For the text-containing cell, return its midpoint in (x, y) coordinate format. 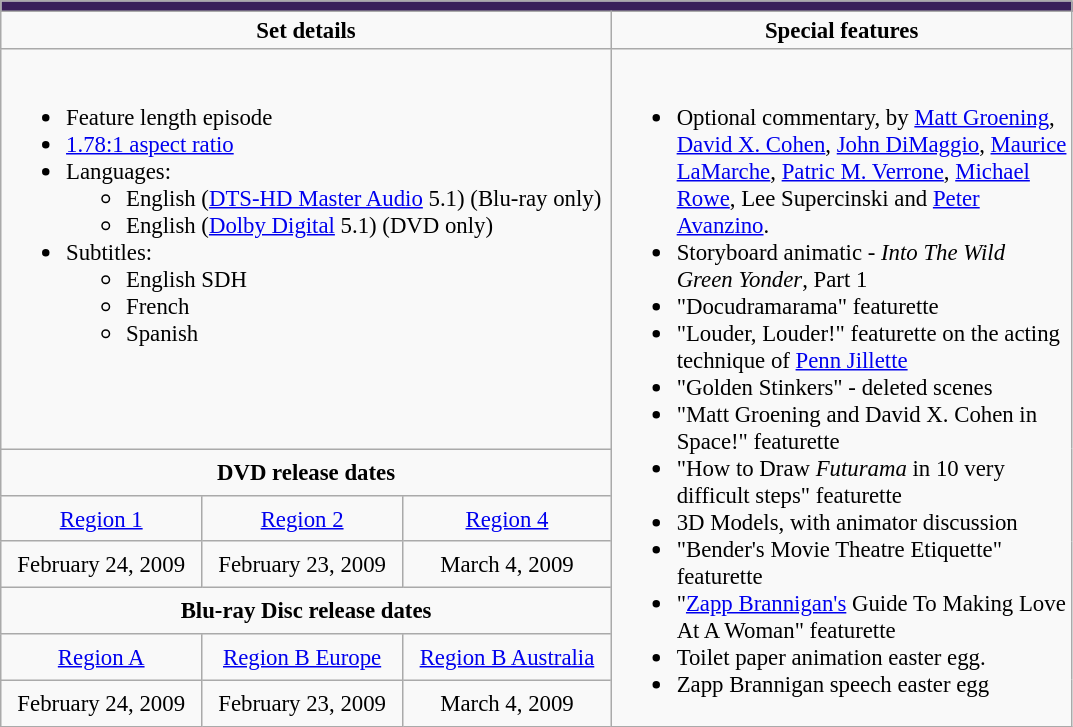
DVD release dates (306, 472)
Blu-ray Disc release dates (306, 611)
Region 4 (508, 519)
Region 2 (302, 519)
Set details (306, 31)
Region A (102, 657)
Region B Australia (508, 657)
Region 1 (102, 519)
Region B Europe (302, 657)
Special features (842, 31)
